Extract the (x, y) coordinate from the center of the cell holding the provided text.  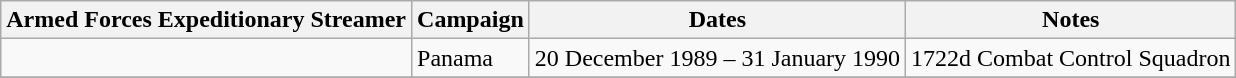
20 December 1989 – 31 January 1990 (717, 58)
Panama (471, 58)
Dates (717, 20)
Campaign (471, 20)
1722d Combat Control Squadron (1071, 58)
Notes (1071, 20)
Armed Forces Expeditionary Streamer (206, 20)
